Capture the cell that displays the provided text and extract its (x, y) central coordinate. 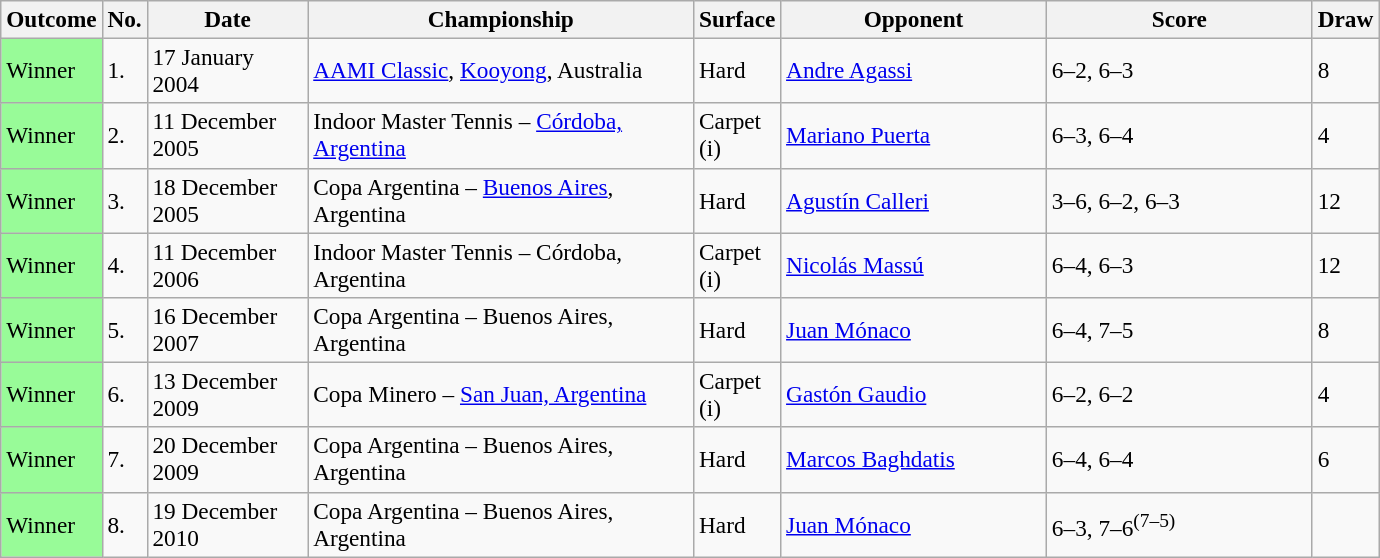
6. (124, 394)
6–4, 6–4 (1179, 460)
6–4, 6–3 (1179, 264)
Copa Minero – San Juan, Argentina (501, 394)
Mariano Puerta (914, 136)
4. (124, 264)
Marcos Baghdatis (914, 460)
AAMI Classic, Kooyong, Australia (501, 70)
6–2, 6–2 (1179, 394)
6–3, 7–6(7–5) (1179, 524)
Date (228, 19)
19 December 2010 (228, 524)
Draw (1345, 19)
18 December 2005 (228, 200)
7. (124, 460)
5. (124, 330)
8. (124, 524)
11 December 2005 (228, 136)
Nicolás Massú (914, 264)
Championship (501, 19)
Andre Agassi (914, 70)
Outcome (52, 19)
6–2, 6–3 (1179, 70)
16 December 2007 (228, 330)
6 (1345, 460)
6–4, 7–5 (1179, 330)
3–6, 6–2, 6–3 (1179, 200)
11 December 2006 (228, 264)
6–3, 6–4 (1179, 136)
Opponent (914, 19)
Surface (738, 19)
13 December 2009 (228, 394)
Gastón Gaudio (914, 394)
3. (124, 200)
No. (124, 19)
Agustín Calleri (914, 200)
20 December 2009 (228, 460)
2. (124, 136)
Score (1179, 19)
1. (124, 70)
17 January 2004 (228, 70)
